Return [x, y] of the center of cell containing provided text 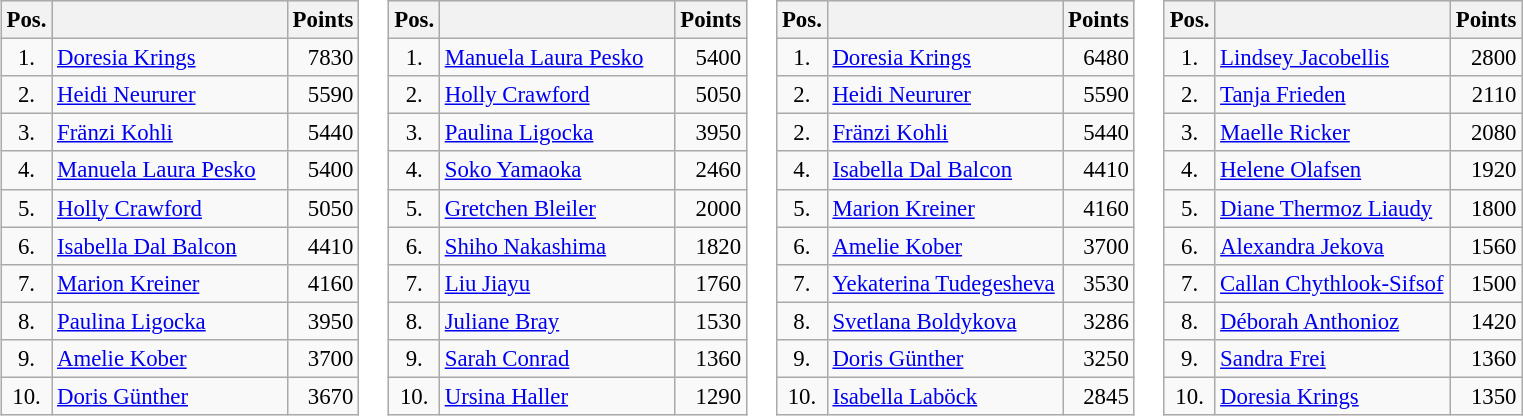
Yekaterina Tudegesheva [945, 283]
Sandra Frei [1333, 358]
6480 [1098, 58]
1530 [710, 321]
1820 [710, 246]
2080 [1486, 133]
7830 [322, 58]
Tanja Frieden [1333, 95]
Lindsey Jacobellis [1333, 58]
3670 [322, 396]
Callan Chythlook-Sifsof [1333, 283]
Helene Olafsen [1333, 170]
1560 [1486, 246]
2460 [710, 170]
Svetlana Boldykova [945, 321]
Maelle Ricker [1333, 133]
3530 [1098, 283]
Liu Jiayu [557, 283]
Déborah Anthonioz [1333, 321]
1350 [1486, 396]
Juliane Bray [557, 321]
Shiho Nakashima [557, 246]
Alexandra Jekova [1333, 246]
2800 [1486, 58]
Soko Yamaoka [557, 170]
1420 [1486, 321]
2000 [710, 208]
1760 [710, 283]
Isabella Laböck [945, 396]
1800 [1486, 208]
3250 [1098, 358]
2845 [1098, 396]
Ursina Haller [557, 396]
2110 [1486, 95]
1500 [1486, 283]
1290 [710, 396]
Sarah Conrad [557, 358]
Gretchen Bleiler [557, 208]
Diane Thermoz Liaudy [1333, 208]
1920 [1486, 170]
3286 [1098, 321]
